Output the (x, y) coordinate of the center of the cell containing the given text.  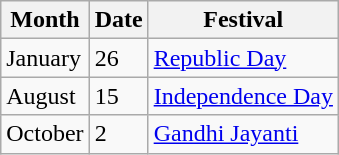
Date (118, 20)
Independence Day (243, 96)
26 (118, 58)
January (45, 58)
October (45, 134)
Gandhi Jayanti (243, 134)
Month (45, 20)
2 (118, 134)
Festival (243, 20)
August (45, 96)
Republic Day (243, 58)
15 (118, 96)
